Provide the (X, Y) coordinate of the cell's center where the given text is located.  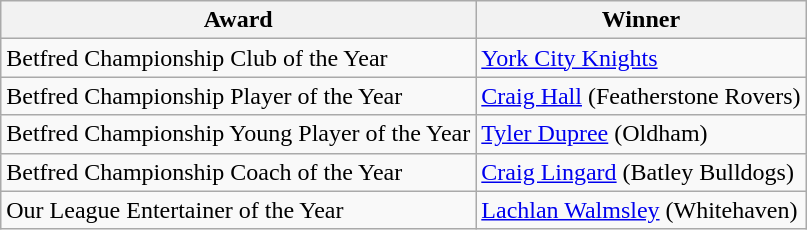
Betfred Championship Coach of the Year (238, 172)
Craig Lingard (Batley Bulldogs) (641, 172)
Winner (641, 20)
Betfred Championship Club of the Year (238, 58)
Our League Entertainer of the Year (238, 210)
Tyler Dupree (Oldham) (641, 134)
Betfred Championship Young Player of the Year (238, 134)
Lachlan Walmsley (Whitehaven) (641, 210)
Craig Hall (Featherstone Rovers) (641, 96)
Award (238, 20)
York City Knights (641, 58)
Betfred Championship Player of the Year (238, 96)
